Extract the (x, y) coordinate from the center of the cell holding the provided text.  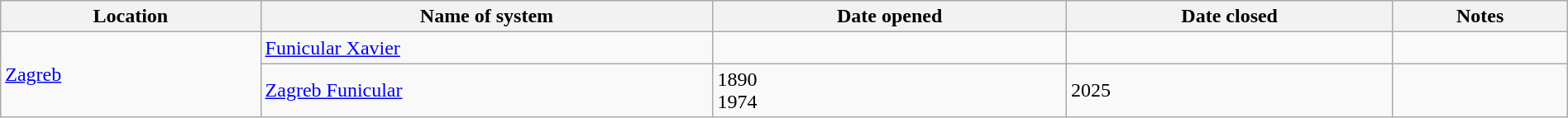
Zagreb Funicular (486, 91)
Date closed (1229, 17)
Notes (1480, 17)
Location (131, 17)
Date opened (890, 17)
Zagreb (131, 74)
Name of system (486, 17)
18901974 (890, 91)
2025 (1229, 91)
Funicular Xavier (486, 48)
